Find where the given text appears and provide that cell's center as (X, Y) coordinate. 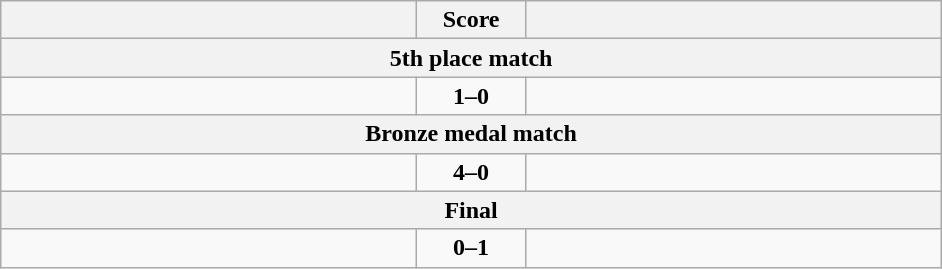
Final (472, 210)
1–0 (472, 96)
5th place match (472, 58)
Bronze medal match (472, 134)
0–1 (472, 248)
Score (472, 20)
4–0 (472, 172)
